For the text-containing cell, return its midpoint in (X, Y) coordinate format. 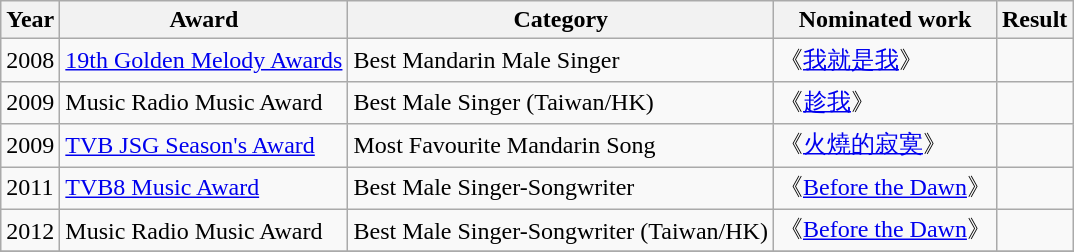
Category (560, 20)
《趁我》 (884, 102)
Best Male Singer-Songwriter (560, 188)
2011 (30, 188)
Result (1034, 20)
TVB8 Music Award (204, 188)
Best Male Singer (Taiwan/HK) (560, 102)
Nominated work (884, 20)
《我就是我》 (884, 60)
Year (30, 20)
2008 (30, 60)
TVB JSG Season's Award (204, 146)
Most Favourite Mandarin Song (560, 146)
19th Golden Melody Awards (204, 60)
Award (204, 20)
《火燒的寂寞》 (884, 146)
2012 (30, 230)
Best Mandarin Male Singer (560, 60)
Best Male Singer-Songwriter (Taiwan/HK) (560, 230)
